Determine the (X, Y) coordinate at the center of the cell enclosing the given text.  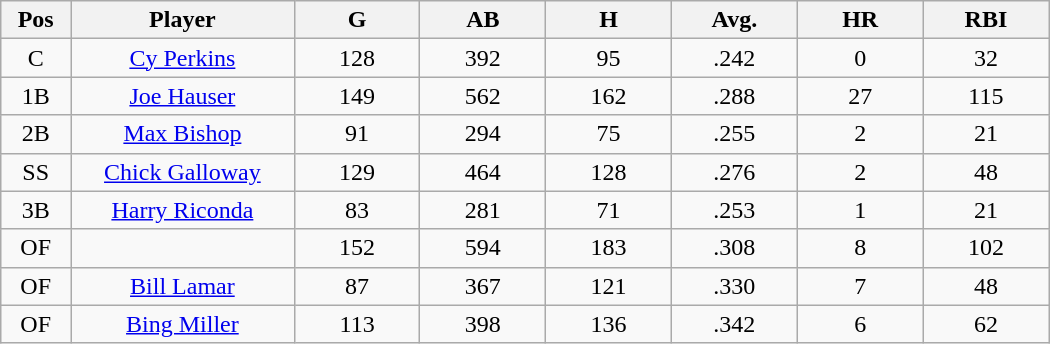
115 (986, 96)
2B (36, 134)
Bill Lamar (183, 286)
87 (357, 286)
Joe Hauser (183, 96)
.330 (734, 286)
Cy Perkins (183, 58)
62 (986, 324)
136 (609, 324)
8 (860, 248)
281 (483, 210)
0 (860, 58)
AB (483, 20)
83 (357, 210)
.342 (734, 324)
113 (357, 324)
Avg. (734, 20)
102 (986, 248)
.288 (734, 96)
Bing Miller (183, 324)
1B (36, 96)
95 (609, 58)
Chick Galloway (183, 172)
121 (609, 286)
G (357, 20)
Harry Riconda (183, 210)
7 (860, 286)
152 (357, 248)
Max Bishop (183, 134)
Pos (36, 20)
392 (483, 58)
27 (860, 96)
RBI (986, 20)
464 (483, 172)
183 (609, 248)
1 (860, 210)
.255 (734, 134)
3B (36, 210)
75 (609, 134)
129 (357, 172)
398 (483, 324)
149 (357, 96)
367 (483, 286)
6 (860, 324)
H (609, 20)
162 (609, 96)
594 (483, 248)
C (36, 58)
Player (183, 20)
562 (483, 96)
.253 (734, 210)
SS (36, 172)
.308 (734, 248)
32 (986, 58)
71 (609, 210)
.276 (734, 172)
294 (483, 134)
.242 (734, 58)
HR (860, 20)
91 (357, 134)
